Search for the cell housing the specified text and yield its [x, y] center coordinate. 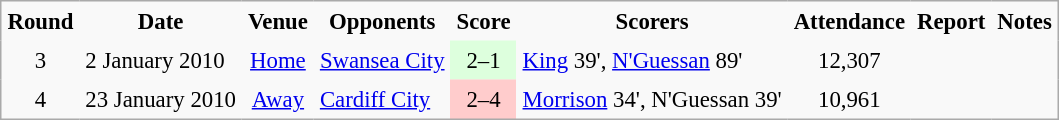
Cardiff City [382, 100]
Away [278, 100]
Swansea City [382, 60]
4 [40, 100]
Venue [278, 21]
10,961 [850, 100]
3 [40, 60]
23 January 2010 [160, 100]
Attendance [850, 21]
Score [484, 21]
King 39', N'Guessan 89' [652, 60]
Round [40, 21]
Report [951, 21]
Scorers [652, 21]
Date [160, 21]
Home [278, 60]
Morrison 34', N'Guessan 39' [652, 100]
2 January 2010 [160, 60]
Notes [1024, 21]
Opponents [382, 21]
2–4 [484, 100]
2–1 [484, 60]
12,307 [850, 60]
